From the cell containing the given text, extract its center point as [X, Y] coordinate. 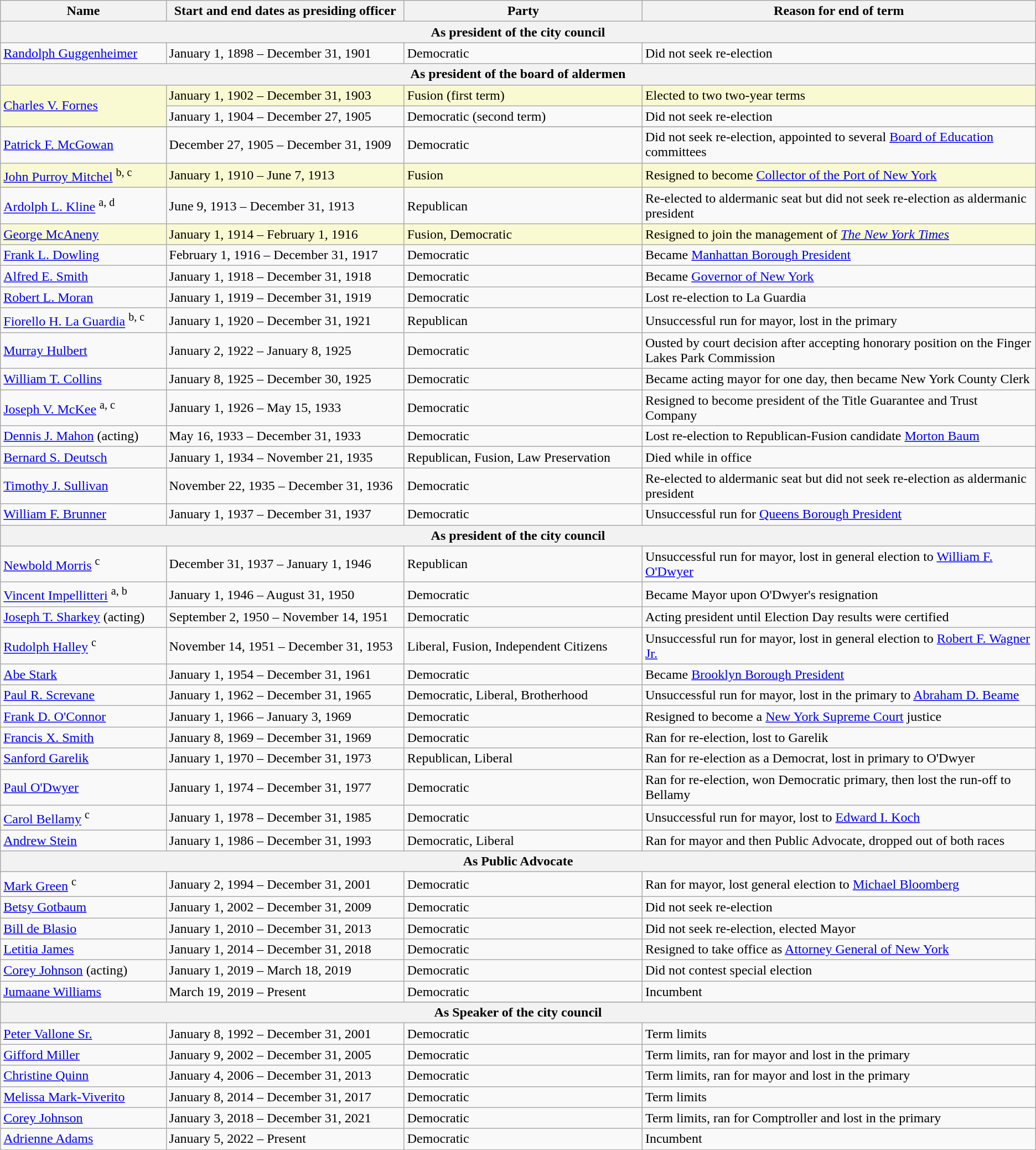
January 1, 1954 – December 31, 1961 [285, 674]
January 1, 1904 – December 27, 1905 [285, 116]
Randolph Guggenheimer [83, 53]
May 16, 1933 – December 31, 1933 [285, 436]
January 1, 1918 – December 31, 1918 [285, 276]
Resigned to become president of the Title Guarantee and Trust Company [839, 408]
Ardolph L. Kline a, d [83, 206]
Frank L. Dowling [83, 255]
Murray Hulbert [83, 351]
Frank D. O'Connor [83, 716]
January 8, 1969 – December 31, 1969 [285, 738]
Resigned to join the management of The New York Times [839, 234]
Lost re-election to Republican-Fusion candidate Morton Baum [839, 436]
Acting president until Election Day results were certified [839, 617]
November 22, 1935 – December 31, 1936 [285, 486]
January 3, 2018 – December 31, 2021 [285, 1118]
January 1, 2002 – December 31, 2009 [285, 907]
Term limits, ran for Comptroller and lost in the primary [839, 1118]
Republican, Fusion, Law Preservation [523, 457]
January 4, 2006 – December 31, 2013 [285, 1076]
Bernard S. Deutsch [83, 457]
January 1, 2019 – March 18, 2019 [285, 971]
Fusion, Democratic [523, 234]
Unsuccessful run for mayor, lost in general election to William F. O'Dwyer [839, 564]
Unsuccessful run for mayor, lost in the primary [839, 320]
Liberal, Fusion, Independent Citizens [523, 646]
Became Manhattan Borough President [839, 255]
Corey Johnson [83, 1118]
January 1, 1978 – December 31, 1985 [285, 817]
December 27, 1905 – December 31, 1909 [285, 145]
Democratic, Liberal [523, 840]
January 1, 1966 – January 3, 1969 [285, 716]
Abe Stark [83, 674]
January 5, 2022 – Present [285, 1139]
February 1, 1916 – December 31, 1917 [285, 255]
Fiorello H. La Guardia b, c [83, 320]
William T. Collins [83, 379]
Lost re-election to La Guardia [839, 297]
William F. Brunner [83, 514]
Peter Vallone Sr. [83, 1034]
January 1, 1910 – June 7, 1913 [285, 175]
January 1, 1919 – December 31, 1919 [285, 297]
June 9, 1913 – December 31, 1913 [285, 206]
Mark Green c [83, 885]
January 1, 1898 – December 31, 1901 [285, 53]
January 1, 1902 – December 31, 1903 [285, 95]
Democratic, Liberal, Brotherhood [523, 695]
Fusion [523, 175]
Corey Johnson (acting) [83, 971]
Andrew Stein [83, 840]
December 31, 1937 – January 1, 1946 [285, 564]
George McAneny [83, 234]
Did not seek re-election, appointed to several Board of Education committees [839, 145]
January 1, 1974 – December 31, 1977 [285, 787]
As president of the board of aldermen [518, 74]
Died while in office [839, 457]
Letitia James [83, 950]
Paul R. Screvane [83, 695]
Adrienne Adams [83, 1139]
Joseph V. McKee a, c [83, 408]
As Public Advocate [518, 862]
January 1, 1937 – December 31, 1937 [285, 514]
Charles V. Fornes [83, 106]
Unsuccessful run for mayor, lost in the primary to Abraham D. Beame [839, 695]
Betsy Gotbaum [83, 907]
Unsuccessful run for Queens Borough President [839, 514]
As Speaker of the city council [518, 1013]
January 1, 1986 – December 31, 1993 [285, 840]
Democratic (second term) [523, 116]
Bill de Blasio [83, 929]
Became acting mayor for one day, then became New York County Clerk [839, 379]
November 14, 1951 – December 31, 1953 [285, 646]
Start and end dates as presiding officer [285, 11]
January 9, 2002 – December 31, 2005 [285, 1055]
Reason for end of term [839, 11]
Patrick F. McGowan [83, 145]
Francis X. Smith [83, 738]
Party [523, 11]
Ousted by court decision after accepting honorary position on the Finger Lakes Park Commission [839, 351]
Unsuccessful run for mayor, lost to Edward I. Koch [839, 817]
Melissa Mark-Viverito [83, 1097]
Newbold Morris c [83, 564]
Rudolph Halley c [83, 646]
March 19, 2019 – Present [285, 992]
Timothy J. Sullivan [83, 486]
Christine Quinn [83, 1076]
Robert L. Moran [83, 297]
Vincent Impellitteri a, b [83, 595]
Ran for re-election, lost to Garelik [839, 738]
January 2, 1994 – December 31, 2001 [285, 885]
January 1, 1914 – February 1, 1916 [285, 234]
Became Brooklyn Borough President [839, 674]
January 8, 2014 – December 31, 2017 [285, 1097]
September 2, 1950 – November 14, 1951 [285, 617]
Name [83, 11]
January 1, 1926 – May 15, 1933 [285, 408]
Jumaane Williams [83, 992]
Resigned to become Collector of the Port of New York [839, 175]
Elected to two two-year terms [839, 95]
Ran for mayor, lost general election to Michael Bloomberg [839, 885]
Fusion (first term) [523, 95]
Ran for re-election, won Democratic primary, then lost the run-off to Bellamy [839, 787]
Became Governor of New York [839, 276]
January 1, 2014 – December 31, 2018 [285, 950]
Alfred E. Smith [83, 276]
Dennis J. Mahon (acting) [83, 436]
Carol Bellamy c [83, 817]
January 1, 1970 – December 31, 1973 [285, 759]
John Purroy Mitchel b, c [83, 175]
January 1, 2010 – December 31, 2013 [285, 929]
Paul O'Dwyer [83, 787]
January 1, 1934 – November 21, 1935 [285, 457]
Resigned to take office as Attorney General of New York [839, 950]
January 2, 1922 – January 8, 1925 [285, 351]
Ran for re-election as a Democrat, lost in primary to O'Dwyer [839, 759]
January 1, 1962 – December 31, 1965 [285, 695]
Did not seek re-election, elected Mayor [839, 929]
Republican, Liberal [523, 759]
January 1, 1946 – August 31, 1950 [285, 595]
Joseph T. Sharkey (acting) [83, 617]
Gifford Miller [83, 1055]
January 1, 1920 – December 31, 1921 [285, 320]
Did not contest special election [839, 971]
Became Mayor upon O'Dwyer's resignation [839, 595]
Sanford Garelik [83, 759]
Resigned to become a New York Supreme Court justice [839, 716]
January 8, 1925 – December 30, 1925 [285, 379]
January 8, 1992 – December 31, 2001 [285, 1034]
Unsuccessful run for mayor, lost in general election to Robert F. Wagner Jr. [839, 646]
Ran for mayor and then Public Advocate, dropped out of both races [839, 840]
